Determine the [x, y] coordinate at the center of the cell enclosing the given text.  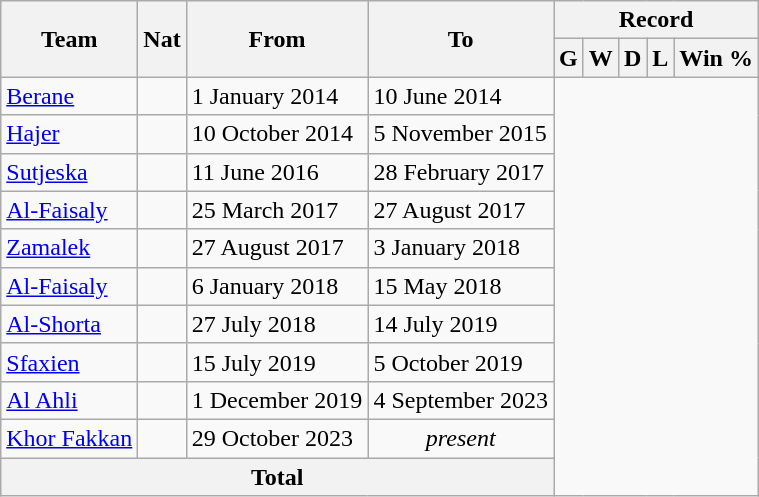
15 July 2019 [277, 362]
L [660, 58]
3 January 2018 [461, 248]
Al Ahli [70, 400]
present [461, 438]
Khor Fakkan [70, 438]
1 December 2019 [277, 400]
Team [70, 39]
Hajer [70, 134]
Total [278, 477]
Record [656, 20]
Al-Shorta [70, 324]
5 November 2015 [461, 134]
Sutjeska [70, 172]
Berane [70, 96]
29 October 2023 [277, 438]
D [632, 58]
25 March 2017 [277, 210]
10 October 2014 [277, 134]
Nat [162, 39]
4 September 2023 [461, 400]
28 February 2017 [461, 172]
15 May 2018 [461, 286]
27 July 2018 [277, 324]
14 July 2019 [461, 324]
Zamalek [70, 248]
G [569, 58]
Win % [716, 58]
11 June 2016 [277, 172]
Sfaxien [70, 362]
From [277, 39]
10 June 2014 [461, 96]
6 January 2018 [277, 286]
1 January 2014 [277, 96]
W [600, 58]
5 October 2019 [461, 362]
To [461, 39]
